Search for the cell housing the specified text and yield its [x, y] center coordinate. 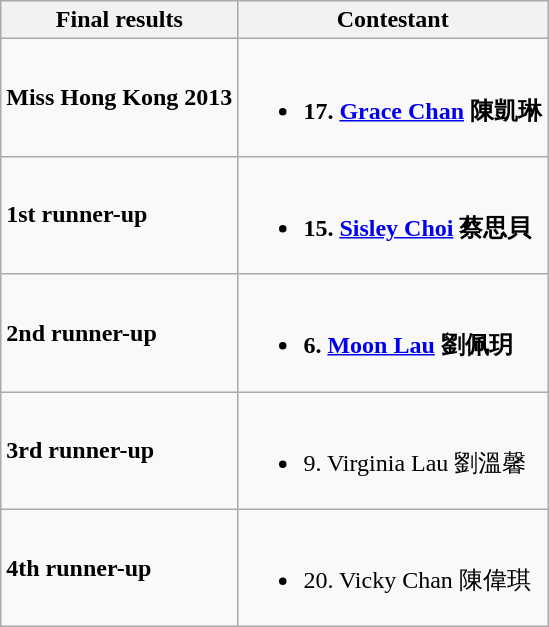
2nd runner-up [120, 333]
Final results [120, 20]
20. Vicky Chan 陳偉琪 [393, 568]
1st runner-up [120, 215]
Miss Hong Kong 2013 [120, 98]
4th runner-up [120, 568]
3rd runner-up [120, 451]
Contestant [393, 20]
15. Sisley Choi 蔡思貝 [393, 215]
6. Moon Lau 劉佩玥 [393, 333]
17. Grace Chan 陳凱琳 [393, 98]
9. Virginia Lau 劉溫馨 [393, 451]
